Identify which cell holds the provided text, then report its (X, Y) central coordinate. 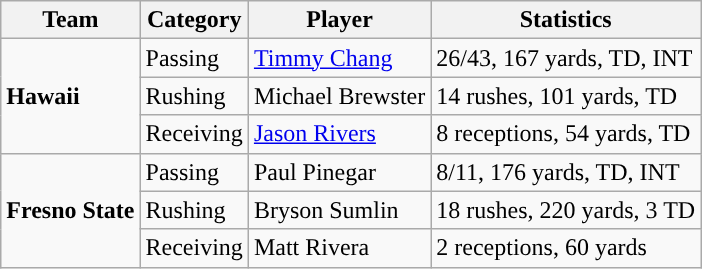
Player (339, 20)
14 rushes, 101 yards, TD (566, 96)
26/43, 167 yards, TD, INT (566, 58)
Timmy Chang (339, 58)
Team (70, 20)
Michael Brewster (339, 96)
8/11, 176 yards, TD, INT (566, 172)
18 rushes, 220 yards, 3 TD (566, 210)
Fresno State (70, 210)
Paul Pinegar (339, 172)
Matt Rivera (339, 248)
Jason Rivers (339, 134)
Statistics (566, 20)
8 receptions, 54 yards, TD (566, 134)
Hawaii (70, 96)
2 receptions, 60 yards (566, 248)
Bryson Sumlin (339, 210)
Category (194, 20)
